Return the [X, Y] coordinate for the center point of the cell that contains the specified text.  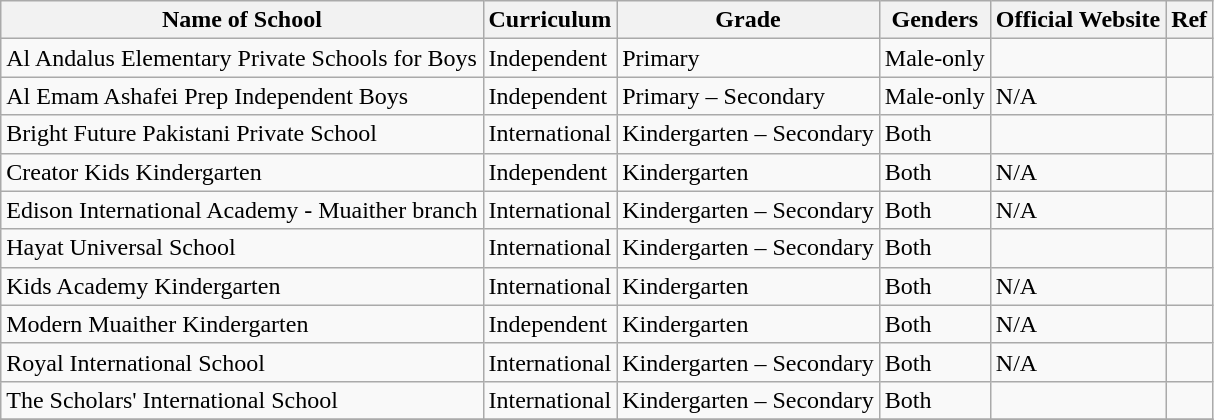
Bright Future Pakistani Private School [242, 134]
Hayat Universal School [242, 248]
Official Website [1078, 20]
Curriculum [550, 20]
Grade [748, 20]
Al Emam Ashafei Prep Independent Boys [242, 96]
Al Andalus Elementary Private Schools for Boys [242, 58]
Royal International School [242, 362]
Modern Muaither Kindergarten [242, 324]
Genders [934, 20]
Creator Kids Kindergarten [242, 172]
Primary – Secondary [748, 96]
Name of School [242, 20]
Edison International Academy - Muaither branch [242, 210]
Kids Academy Kindergarten [242, 286]
Primary [748, 58]
Ref [1190, 20]
The Scholars' International School [242, 400]
